Provide the [X, Y] coordinate of the cell's center where the given text is located.  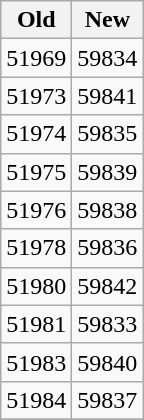
51976 [36, 210]
59833 [108, 324]
59837 [108, 400]
59834 [108, 58]
59842 [108, 286]
51974 [36, 134]
51983 [36, 362]
59838 [108, 210]
51969 [36, 58]
59836 [108, 248]
59840 [108, 362]
51973 [36, 96]
Old [36, 20]
51981 [36, 324]
59839 [108, 172]
51975 [36, 172]
51984 [36, 400]
59835 [108, 134]
New [108, 20]
59841 [108, 96]
51980 [36, 286]
51978 [36, 248]
